For the text-containing cell, return its midpoint in (x, y) coordinate format. 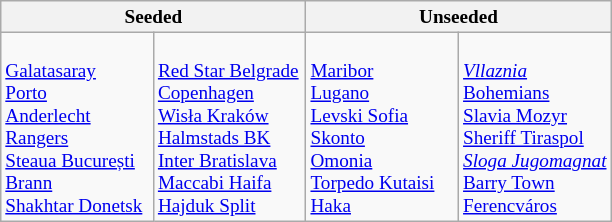
Red Star Belgrade Copenhagen Wisła Kraków Halmstads BK Inter Bratislava Maccabi Haifa Hajduk Split (230, 126)
Vllaznia Bohemians Slavia Mozyr Sheriff Tiraspol Sloga Jugomagnat Barry Town Ferencváros (534, 126)
Galatasaray Porto Anderlecht Rangers Steaua București Brann Shakhtar Donetsk (78, 126)
Unseeded (458, 17)
Maribor Lugano Levski Sofia Skonto Omonia Torpedo Kutaisi Haka (382, 126)
Seeded (154, 17)
